Return the [X, Y] coordinate for the center point of the cell that contains the specified text.  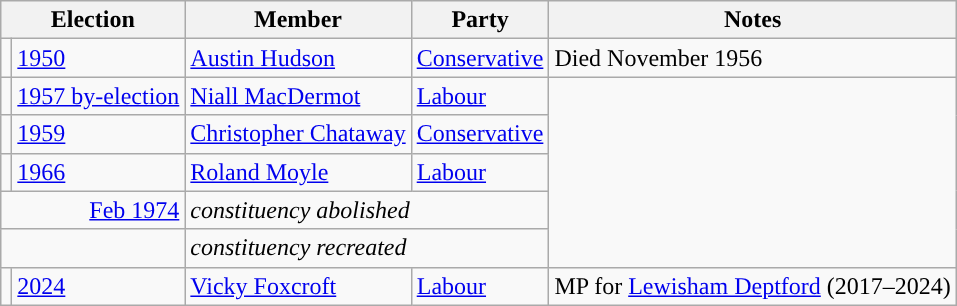
Party [480, 20]
Election [93, 20]
Christopher Chataway [298, 134]
2024 [98, 286]
Notes [752, 20]
Member [298, 20]
Austin Hudson [298, 58]
1950 [98, 58]
1966 [98, 172]
MP for Lewisham Deptford (2017–2024) [752, 286]
constituency recreated [367, 248]
constituency abolished [367, 210]
Feb 1974 [93, 210]
Roland Moyle [298, 172]
Niall MacDermot [298, 96]
1959 [98, 134]
Vicky Foxcroft [298, 286]
Died November 1956 [752, 58]
1957 by-election [98, 96]
